Determine the (x, y) coordinate at the center of the cell enclosing the given text.  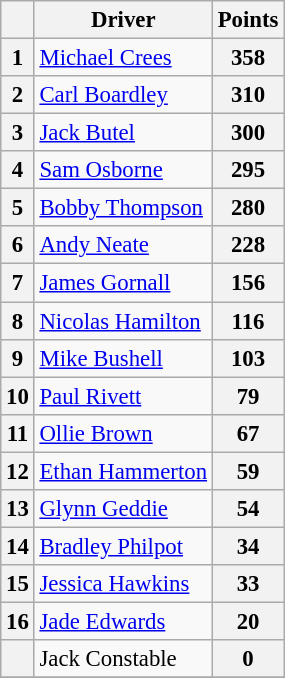
14 (18, 546)
116 (248, 321)
20 (248, 621)
6 (18, 245)
13 (18, 509)
Jack Constable (123, 659)
15 (18, 584)
Bobby Thompson (123, 208)
33 (248, 584)
79 (248, 396)
310 (248, 95)
Paul Rivett (123, 396)
Carl Boardley (123, 95)
12 (18, 471)
11 (18, 433)
Michael Crees (123, 58)
156 (248, 283)
7 (18, 283)
295 (248, 170)
0 (248, 659)
59 (248, 471)
Ethan Hammerton (123, 471)
Driver (123, 20)
2 (18, 95)
Jessica Hawkins (123, 584)
Points (248, 20)
103 (248, 358)
3 (18, 133)
9 (18, 358)
4 (18, 170)
67 (248, 433)
34 (248, 546)
5 (18, 208)
300 (248, 133)
Ollie Brown (123, 433)
358 (248, 58)
James Gornall (123, 283)
54 (248, 509)
Nicolas Hamilton (123, 321)
Jack Butel (123, 133)
Jade Edwards (123, 621)
8 (18, 321)
280 (248, 208)
1 (18, 58)
Mike Bushell (123, 358)
Glynn Geddie (123, 509)
228 (248, 245)
16 (18, 621)
Bradley Philpot (123, 546)
10 (18, 396)
Andy Neate (123, 245)
Sam Osborne (123, 170)
